Scan for the cell matching the given text and deliver its [X, Y] coordinate at center. 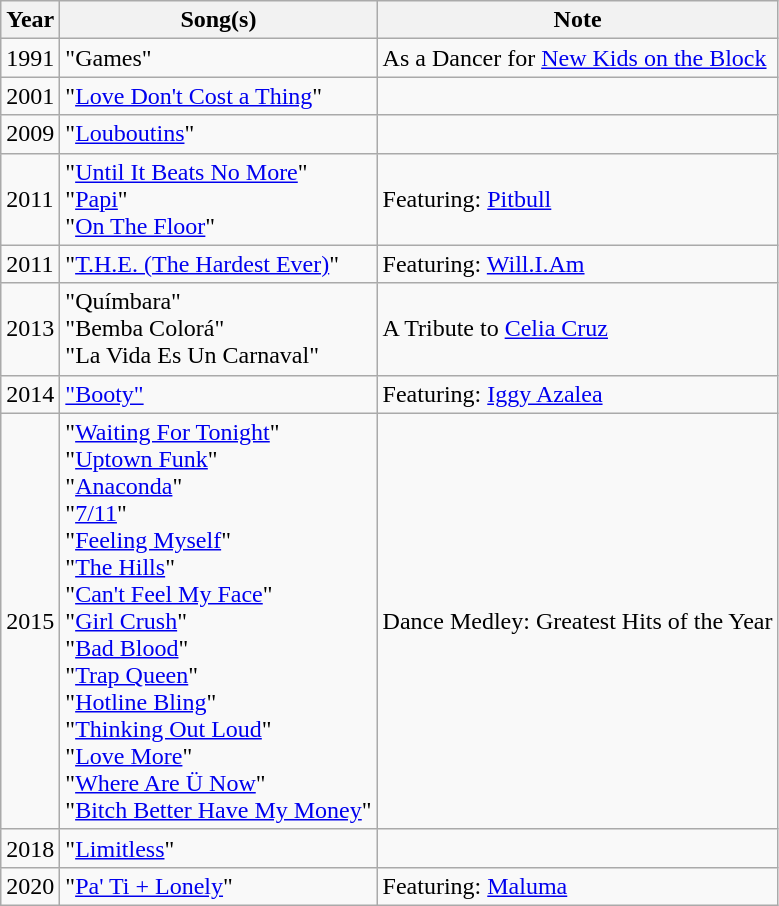
2015 [30, 621]
Note [578, 20]
Featuring: Maluma [578, 886]
As a Dancer for New Kids on the Block [578, 58]
2001 [30, 96]
Dance Medley: Greatest Hits of the Year [578, 621]
"Limitless" [218, 848]
"Games" [218, 58]
1991 [30, 58]
Song(s) [218, 20]
2020 [30, 886]
"T.H.E. (The Hardest Ever)" [218, 264]
2009 [30, 134]
Year [30, 20]
Featuring: Iggy Azalea [578, 394]
"Until It Beats No More""Papi""On The Floor" [218, 199]
"Pa' Ti + Lonely" [218, 886]
A Tribute to Celia Cruz [578, 329]
2014 [30, 394]
Featuring: Will.I.Am [578, 264]
"Químbara""Bemba Colorá""La Vida Es Un Carnaval" [218, 329]
"Louboutins" [218, 134]
2013 [30, 329]
"Love Don't Cost a Thing" [218, 96]
2018 [30, 848]
"Booty" [218, 394]
Featuring: Pitbull [578, 199]
